Return [x, y] of the center of cell containing provided text 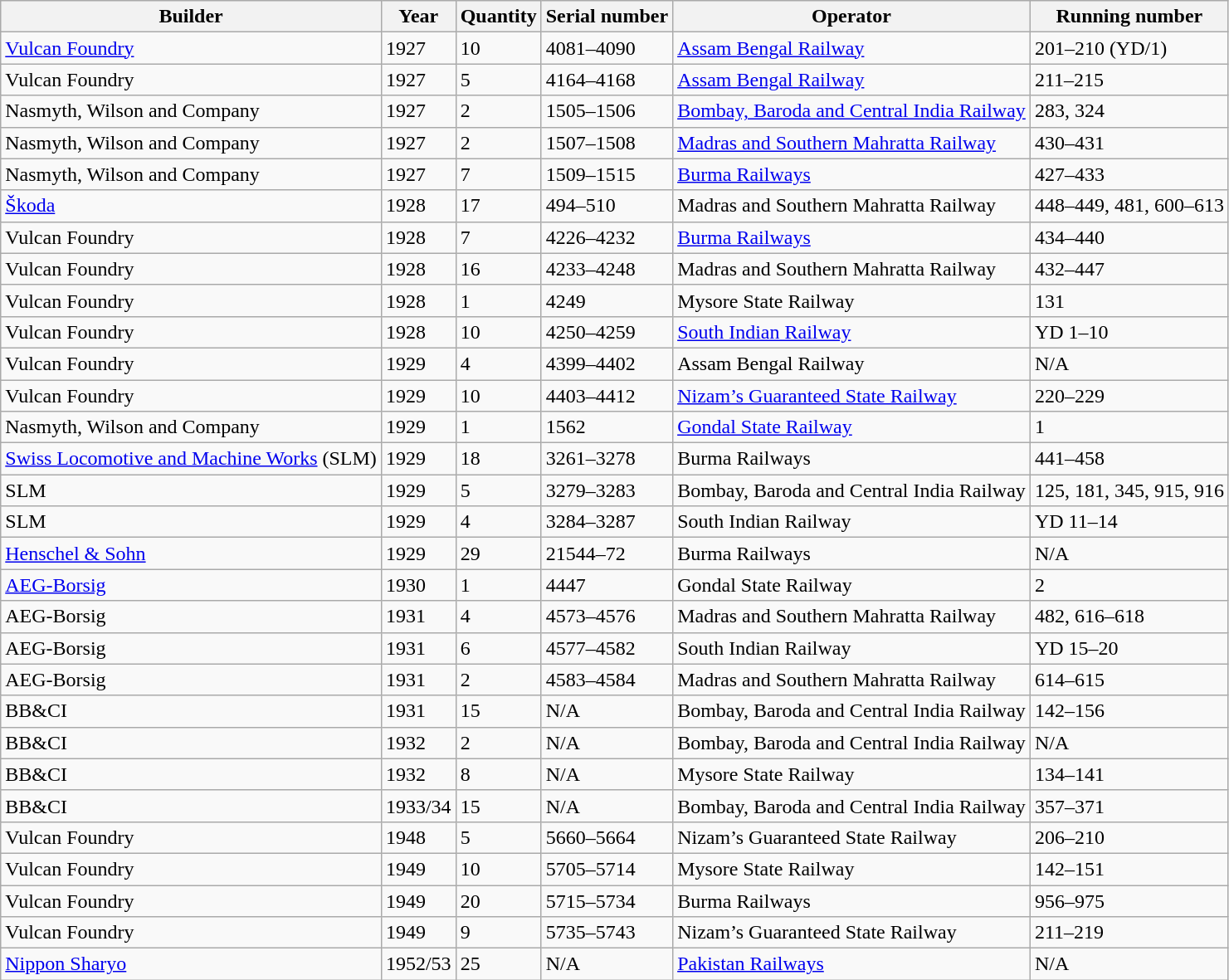
4081–4090 [607, 48]
1509–1515 [607, 174]
21544–72 [607, 553]
131 [1129, 300]
Serial number [607, 17]
Henschel & Sohn [191, 553]
5705–5714 [607, 869]
Running number [1129, 17]
211–219 [1129, 933]
1948 [418, 837]
4233–4248 [607, 269]
134–141 [1129, 774]
YD 1–10 [1129, 332]
Builder [191, 17]
3261–3278 [607, 459]
Swiss Locomotive and Machine Works (SLM) [191, 459]
1952/53 [418, 964]
5735–5743 [607, 933]
4403–4412 [607, 396]
1505–1506 [607, 111]
4164–4168 [607, 80]
441–458 [1129, 459]
6 [498, 648]
142–156 [1129, 711]
29 [498, 553]
125, 181, 345, 915, 916 [1129, 490]
8 [498, 774]
482, 616–618 [1129, 617]
1930 [418, 585]
4573–4576 [607, 617]
3284–3287 [607, 522]
448–449, 481, 600–613 [1129, 206]
YD 15–20 [1129, 648]
Pakistan Railways [851, 964]
142–151 [1129, 869]
1562 [607, 427]
494–510 [607, 206]
YD 11–14 [1129, 522]
1507–1508 [607, 143]
283, 324 [1129, 111]
434–440 [1129, 237]
4583–4584 [607, 680]
Nippon Sharyo [191, 964]
430–431 [1129, 143]
4226–4232 [607, 237]
201–210 (YD/1) [1129, 48]
4577–4582 [607, 648]
Quantity [498, 17]
427–433 [1129, 174]
18 [498, 459]
1933/34 [418, 806]
20 [498, 900]
220–229 [1129, 396]
5660–5664 [607, 837]
Operator [851, 17]
17 [498, 206]
16 [498, 269]
211–215 [1129, 80]
Year [418, 17]
432–447 [1129, 269]
9 [498, 933]
3279–3283 [607, 490]
5715–5734 [607, 900]
4250–4259 [607, 332]
206–210 [1129, 837]
4249 [607, 300]
614–615 [1129, 680]
357–371 [1129, 806]
25 [498, 964]
Škoda [191, 206]
4447 [607, 585]
956–975 [1129, 900]
4399–4402 [607, 363]
